Extract the (X, Y) coordinate from the center of the cell holding the provided text.  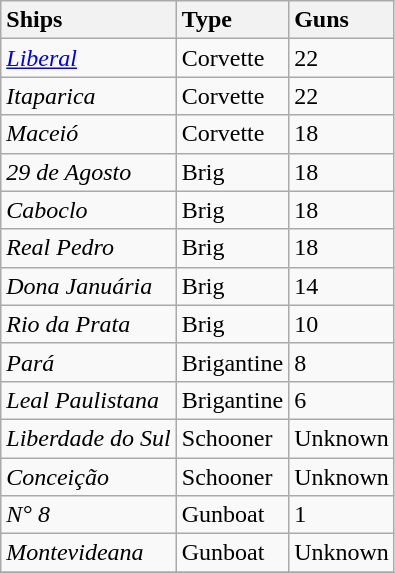
Leal Paulistana (89, 400)
6 (342, 400)
Real Pedro (89, 248)
8 (342, 362)
Liberal (89, 58)
Liberdade do Sul (89, 438)
Type (232, 20)
Ships (89, 20)
Montevideana (89, 553)
Maceió (89, 134)
Rio da Prata (89, 324)
Caboclo (89, 210)
N° 8 (89, 515)
Itaparica (89, 96)
10 (342, 324)
Conceição (89, 477)
Guns (342, 20)
1 (342, 515)
Dona Januária (89, 286)
Pará (89, 362)
29 de Agosto (89, 172)
14 (342, 286)
